For the text-containing cell, return its midpoint in [X, Y] coordinate format. 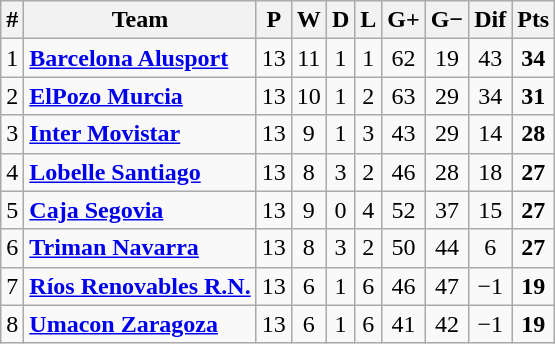
Ríos Renovables R.N. [140, 286]
15 [490, 210]
11 [308, 58]
Pts [534, 20]
Umacon Zaragoza [140, 324]
Team [140, 20]
Triman Navarra [140, 248]
52 [404, 210]
Barcelona Alusport [140, 58]
W [308, 20]
5 [12, 210]
G+ [404, 20]
Caja Segovia [140, 210]
44 [446, 248]
G− [446, 20]
47 [446, 286]
ElPozo Murcia [140, 96]
50 [404, 248]
42 [446, 324]
14 [490, 134]
62 [404, 58]
P [274, 20]
41 [404, 324]
Lobelle Santiago [140, 172]
D [340, 20]
63 [404, 96]
31 [534, 96]
7 [12, 286]
L [368, 20]
Dif [490, 20]
# [12, 20]
10 [308, 96]
0 [340, 210]
18 [490, 172]
37 [446, 210]
Inter Movistar [140, 134]
